From the cell containing the given text, extract its center point as [X, Y] coordinate. 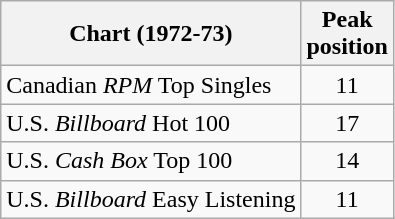
U.S. Billboard Hot 100 [151, 123]
Canadian RPM Top Singles [151, 85]
14 [347, 161]
U.S. Cash Box Top 100 [151, 161]
U.S. Billboard Easy Listening [151, 199]
Chart (1972-73) [151, 34]
17 [347, 123]
Peakposition [347, 34]
